Provide the [x, y] coordinate of the cell's center where the given text is located.  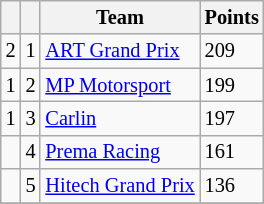
ART Grand Prix [120, 51]
161 [232, 152]
136 [232, 186]
Team [120, 17]
5 [31, 186]
Hitech Grand Prix [120, 186]
209 [232, 51]
Carlin [120, 118]
Points [232, 17]
MP Motorsport [120, 85]
3 [31, 118]
4 [31, 152]
Prema Racing [120, 152]
197 [232, 118]
199 [232, 85]
